Find where the given text appears and provide that cell's center as [x, y] coordinate. 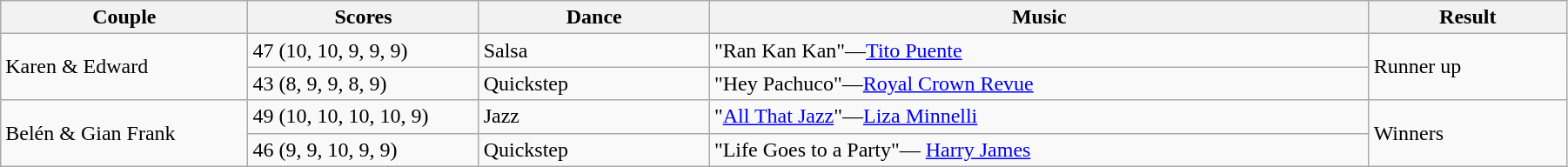
Runner up [1467, 67]
Karen & Edward [124, 67]
"Hey Pachuco"—Royal Crown Revue [1039, 83]
Dance [593, 17]
Music [1039, 17]
Salsa [593, 50]
49 (10, 10, 10, 10, 9) [364, 117]
Scores [364, 17]
Result [1467, 17]
"Life Goes to a Party"— Harry James [1039, 150]
"All That Jazz"—Liza Minnelli [1039, 117]
Couple [124, 17]
"Ran Kan Kan"—Tito Puente [1039, 50]
Jazz [593, 117]
43 (8, 9, 9, 8, 9) [364, 83]
Belén & Gian Frank [124, 133]
46 (9, 9, 10, 9, 9) [364, 150]
Winners [1467, 133]
47 (10, 10, 9, 9, 9) [364, 50]
